Find where the given text appears and provide that cell's center as (x, y) coordinate. 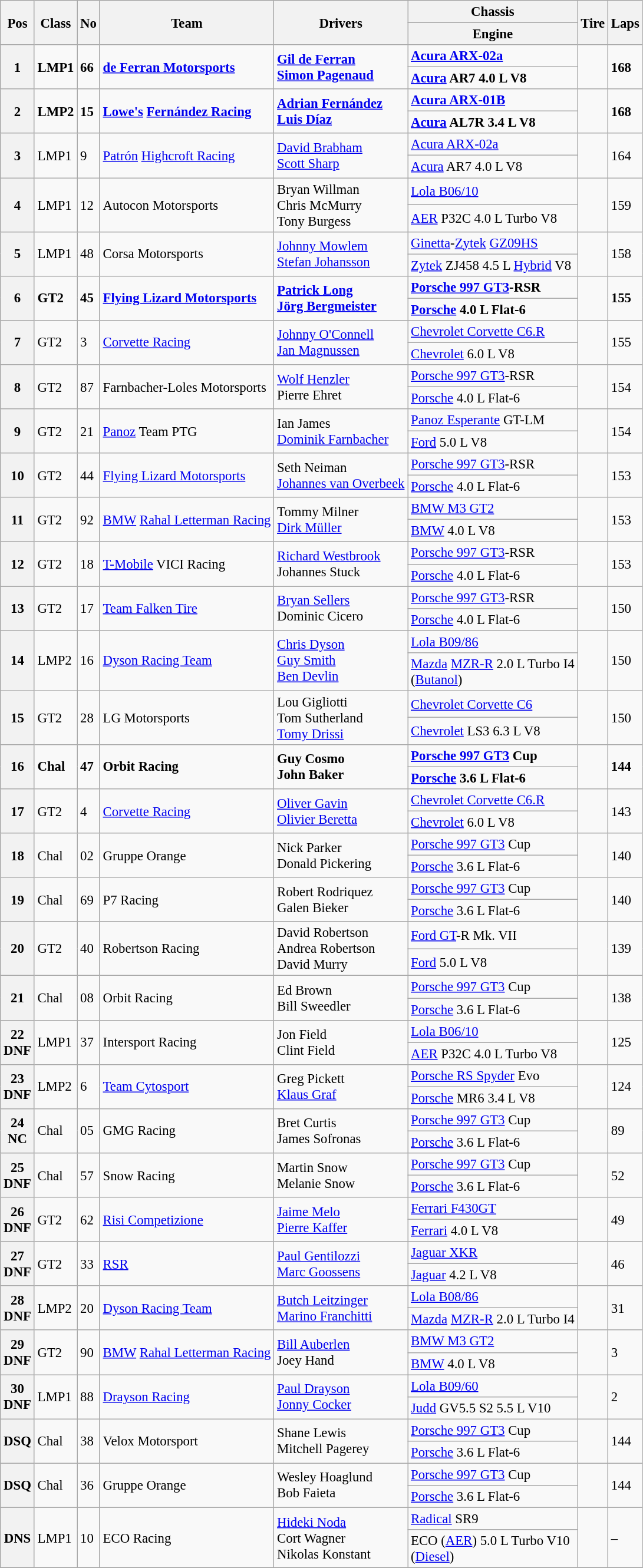
02 (88, 856)
33 (88, 1263)
Ford GT-R Mk. VII (493, 935)
Laps (625, 22)
Pos (18, 22)
Acura AL7R 3.4 L V8 (493, 123)
Johnny O'Connell Jan Magnussen (341, 343)
Radical SR9 (493, 1519)
Bret Curtis James Sofronas (341, 1131)
Gil de Ferran Simon Pagenaud (341, 67)
139 (625, 949)
Bryan Sellers Dominic Cicero (341, 608)
Snow Racing (187, 1175)
Farnbacher-Loles Motorsports (187, 387)
Porsche MR6 3.4 L V8 (493, 1098)
Tommy Milner Dirk Müller (341, 520)
31 (625, 1308)
11 (18, 520)
40 (88, 949)
Mazda MZR-R 2.0 L Turbo I4 (493, 1319)
Oliver Gavin Olivier Beretta (341, 811)
Bill Auberlen Joey Hand (341, 1353)
Patrick Long Jörg Bergmeister (341, 298)
Judd GV5.5 S2 5.5 L V10 (493, 1408)
48 (88, 253)
Risi Competizione (187, 1220)
45 (88, 298)
Lou Gigliotti Tom Sutherland Tomy Drissi (341, 718)
Chassis (493, 12)
24NC (18, 1131)
– (625, 1537)
27DNF (18, 1263)
Engine (493, 34)
Lola B09/86 (493, 642)
Jaguar XKR (493, 1253)
Drivers (341, 22)
GMG Racing (187, 1131)
87 (88, 387)
Zytek ZJ458 4.5 L Hybrid V8 (493, 265)
Adrian Fernández Luis Díaz (341, 111)
90 (88, 1353)
Wolf Henzler Pierre Ehret (341, 387)
Hideki Noda Cort Wagner Nikolas Konstant (341, 1537)
Robertson Racing (187, 949)
ECO (AER) 5.0 L Turbo V10(Diesel) (493, 1549)
Chris Dyson Guy Smith Ben Devlin (341, 661)
Team Cytosport (187, 1087)
Drayson Racing (187, 1397)
164 (625, 156)
26DNF (18, 1220)
13 (18, 608)
Intersport Racing (187, 1042)
Corsa Motorsports (187, 253)
Lola B09/60 (493, 1386)
69 (88, 899)
46 (625, 1263)
Jaime Melo Pierre Kaffer (341, 1220)
No (88, 22)
25DNF (18, 1175)
Team (187, 22)
Ferrari 4.0 L V8 (493, 1231)
23DNF (18, 1087)
36 (88, 1485)
Ed Brown Bill Sweedler (341, 998)
Jaguar 4.2 L V8 (493, 1275)
T-Mobile VICI Racing (187, 565)
Velox Motorsport (187, 1441)
Ginetta-Zytek GZ09HS (493, 243)
Martin Snow Melanie Snow (341, 1175)
47 (88, 767)
Shane Lewis Mitchell Pagerey (341, 1441)
05 (88, 1131)
1 (18, 67)
143 (625, 811)
Ian James Dominik Farnbacher (341, 431)
62 (88, 1220)
Nick Parker Donald Pickering (341, 856)
138 (625, 998)
Panoz Team PTG (187, 431)
Paul Gentilozzi Marc Goossens (341, 1263)
Bryan Willman Chris McMurry Tony Burgess (341, 205)
158 (625, 253)
37 (88, 1042)
Greg Pickett Klaus Graf (341, 1087)
Jon Field Clint Field (341, 1042)
49 (625, 1220)
Panoz Esperante GT-LM (493, 420)
5 (18, 253)
Butch Leitzinger Marino Franchitti (341, 1308)
Chevrolet LS3 6.3 L V8 (493, 731)
57 (88, 1175)
124 (625, 1087)
159 (625, 205)
LG Motorsports (187, 718)
66 (88, 67)
92 (88, 520)
David Brabham Scott Sharp (341, 156)
22DNF (18, 1042)
125 (625, 1042)
Class (55, 22)
88 (88, 1397)
Patrón Highcroft Racing (187, 156)
30DNF (18, 1397)
ECO Racing (187, 1537)
28DNF (18, 1308)
Lola B08/86 (493, 1297)
Autocon Motorsports (187, 205)
DNS (18, 1537)
14 (18, 661)
52 (625, 1175)
19 (18, 899)
Seth Neiman Johannes van Overbeek (341, 475)
Johnny Mowlem Stefan Johansson (341, 253)
Lowe's Fernández Racing (187, 111)
David Robertson Andrea Robertson David Murry (341, 949)
Ferrari F430GT (493, 1209)
de Ferran Motorsports (187, 67)
8 (18, 387)
Richard Westbrook Johannes Stuck (341, 565)
P7 Racing (187, 899)
29DNF (18, 1353)
Wesley Hoaglund Bob Faieta (341, 1485)
Paul Drayson Jonny Cocker (341, 1397)
38 (88, 1441)
Mazda MZR-R 2.0 L Turbo I4(Butanol) (493, 672)
Robert Rodriquez Galen Bieker (341, 899)
28 (88, 718)
44 (88, 475)
08 (88, 998)
89 (625, 1131)
Acura ARX-01B (493, 100)
Team Falken Tire (187, 608)
Chevrolet Corvette C6 (493, 704)
7 (18, 343)
Tire (593, 22)
Guy Cosmo John Baker (341, 767)
Porsche RS Spyder Evo (493, 1075)
RSR (187, 1263)
